Capture the cell that displays the provided text and extract its [X, Y] central coordinate. 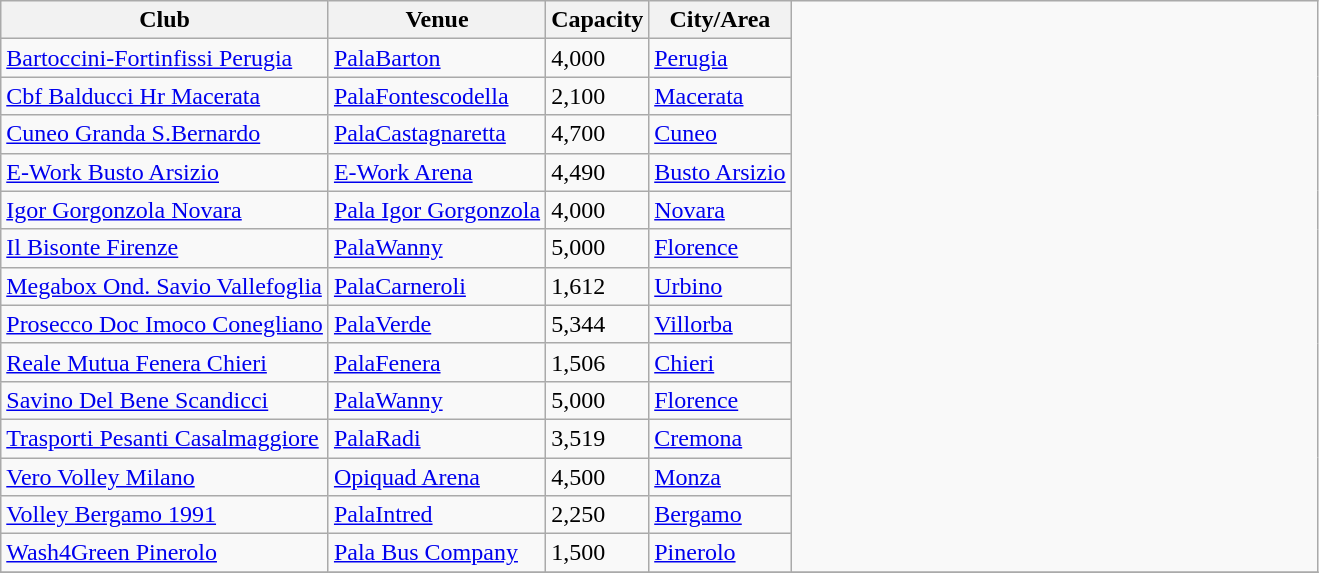
Megabox Ond. Savio Vallefoglia [165, 286]
Pala Bus Company [436, 553]
Bergamo [720, 515]
Igor Gorgonzola Novara [165, 210]
City/Area [720, 20]
Vero Volley Milano [165, 477]
Macerata [720, 96]
Busto Arsizio [720, 172]
Pala Igor Gorgonzola [436, 210]
Savino Del Bene Scandicci [165, 400]
PalaCarneroli [436, 286]
Il Bisonte Firenze [165, 248]
Club [165, 20]
Reale Mutua Fenera Chieri [165, 362]
PalaBarton [436, 58]
PalaRadi [436, 438]
1,612 [598, 286]
Chieri [720, 362]
Pinerolo [720, 553]
Monza [720, 477]
Cuneo Granda S.Bernardo [165, 134]
2,250 [598, 515]
Villorba [720, 324]
PalaCastagnaretta [436, 134]
Opiquad Arena [436, 477]
Cremona [720, 438]
Wash4Green Pinerolo [165, 553]
Capacity [598, 20]
1,506 [598, 362]
Bartoccini-Fortinfissi Perugia [165, 58]
E-Work Busto Arsizio [165, 172]
Novara [720, 210]
2,100 [598, 96]
PalaFontescodella [436, 96]
4,700 [598, 134]
PalaIntred [436, 515]
Cbf Balducci Hr Macerata [165, 96]
Venue [436, 20]
3,519 [598, 438]
Cuneo [720, 134]
E-Work Arena [436, 172]
4,490 [598, 172]
5,344 [598, 324]
Volley Bergamo 1991 [165, 515]
1,500 [598, 553]
Prosecco Doc Imoco Conegliano [165, 324]
Perugia [720, 58]
4,500 [598, 477]
Trasporti Pesanti Casalmaggiore [165, 438]
PalaFenera [436, 362]
PalaVerde [436, 324]
Urbino [720, 286]
